Return the (x, y) coordinate for the center point of the cell that contains the specified text.  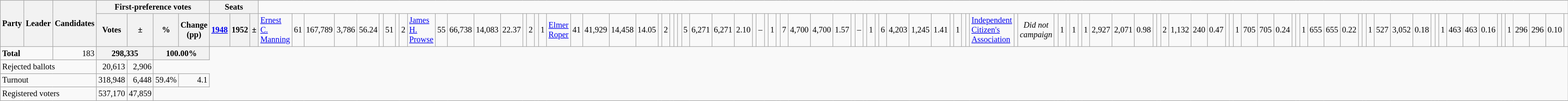
2,071 (1123, 30)
First-preference votes (153, 7)
1,245 (920, 30)
183 (75, 53)
0.18 (1422, 30)
298,335 (125, 53)
0.22 (1349, 30)
Votes (112, 30)
1,132 (1180, 30)
0.47 (1216, 30)
14.05 (647, 30)
Ernest C. Manning (275, 30)
Independent Citizen's Association (992, 30)
66,738 (461, 30)
2,906 (140, 67)
20,613 (112, 67)
0.24 (1282, 30)
3,786 (346, 30)
Total (27, 53)
41 (576, 30)
537,170 (112, 94)
Leader (38, 23)
4.1 (194, 80)
47,859 (140, 94)
527 (1382, 30)
7 (784, 30)
1.57 (842, 30)
2.10 (744, 30)
318,948 (112, 80)
% (166, 30)
1948 (220, 30)
61 (298, 30)
Did not campaign (1036, 30)
Elmer Roper (559, 30)
Rejected ballots (48, 67)
100.00% (181, 53)
James H. Prowse (421, 30)
22.37 (512, 30)
5 (686, 30)
1.41 (941, 30)
Turnout (48, 80)
3,052 (1402, 30)
4,203 (898, 30)
0.98 (1144, 30)
1952 (240, 30)
0.10 (1555, 30)
167,789 (319, 30)
0.16 (1488, 30)
51 (389, 30)
6,448 (140, 80)
Candidates (75, 23)
41,929 (596, 30)
14,083 (487, 30)
56.24 (368, 30)
2,927 (1101, 30)
59.4% (166, 80)
Change (pp) (194, 30)
55 (441, 30)
Party (12, 23)
6 (883, 30)
240 (1199, 30)
14,458 (622, 30)
Registered voters (48, 94)
Seats (234, 7)
